Identify which cell holds the provided text, then report its (x, y) central coordinate. 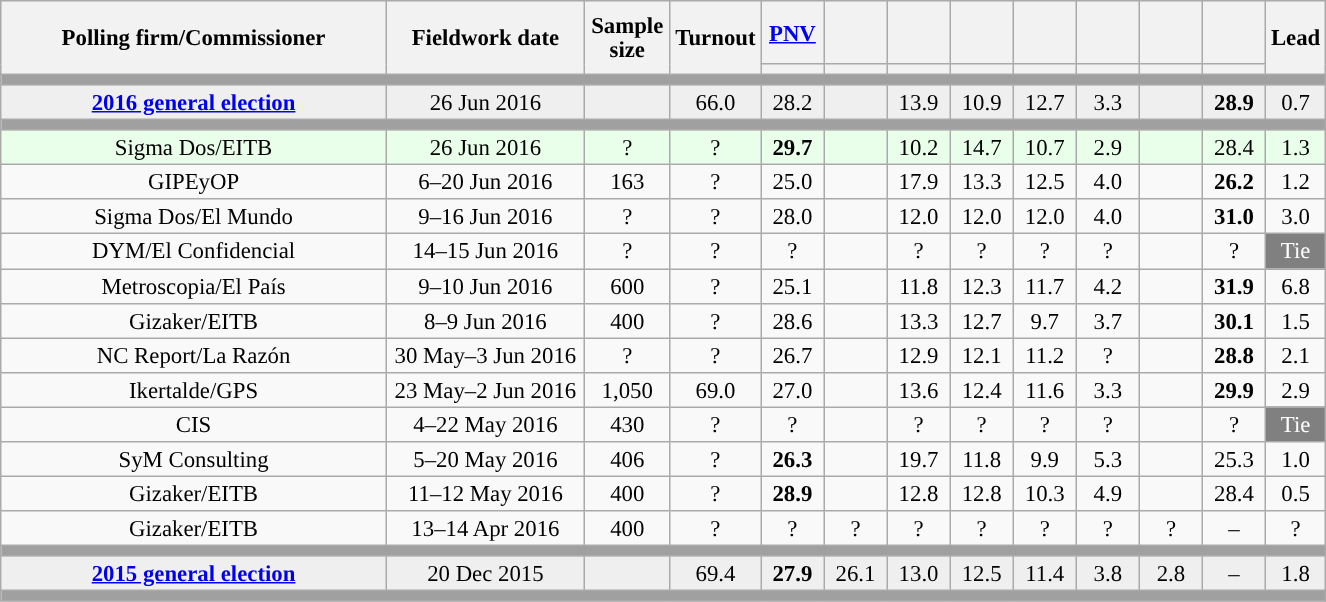
0.5 (1296, 494)
4.2 (1108, 286)
Sigma Dos/EITB (194, 148)
DYM/El Confidencial (194, 252)
11.7 (1044, 286)
27.9 (792, 574)
Turnout (716, 38)
1.3 (1296, 148)
11.6 (1044, 390)
10.7 (1044, 148)
28.8 (1234, 356)
26.7 (792, 356)
1.5 (1296, 320)
Ikertalde/GPS (194, 390)
14–15 Jun 2016 (485, 252)
11.2 (1044, 356)
600 (627, 286)
19.7 (918, 460)
23 May–2 Jun 2016 (485, 390)
13.9 (918, 102)
25.1 (792, 286)
13.0 (918, 574)
29.9 (1234, 390)
Sample size (627, 38)
430 (627, 424)
1,050 (627, 390)
31.9 (1234, 286)
69.4 (716, 574)
10.9 (982, 102)
11–12 May 2016 (485, 494)
Polling firm/Commissioner (194, 38)
3.7 (1108, 320)
30 May–3 Jun 2016 (485, 356)
26.1 (856, 574)
6–20 Jun 2016 (485, 182)
3.8 (1108, 574)
29.7 (792, 148)
28.0 (792, 218)
9–10 Jun 2016 (485, 286)
28.6 (792, 320)
10.3 (1044, 494)
Fieldwork date (485, 38)
9.7 (1044, 320)
69.0 (716, 390)
9.9 (1044, 460)
30.1 (1234, 320)
PNV (792, 32)
0.7 (1296, 102)
CIS (194, 424)
25.0 (792, 182)
26.3 (792, 460)
10.2 (918, 148)
14.7 (982, 148)
1.2 (1296, 182)
9–16 Jun 2016 (485, 218)
2016 general election (194, 102)
13.6 (918, 390)
1.8 (1296, 574)
Sigma Dos/El Mundo (194, 218)
2.8 (1170, 574)
4–22 May 2016 (485, 424)
1.0 (1296, 460)
Metroscopia/El País (194, 286)
12.3 (982, 286)
28.2 (792, 102)
5–20 May 2016 (485, 460)
2.1 (1296, 356)
25.3 (1234, 460)
13–14 Apr 2016 (485, 528)
406 (627, 460)
GIPEyOP (194, 182)
31.0 (1234, 218)
3.0 (1296, 218)
20 Dec 2015 (485, 574)
4.9 (1108, 494)
8–9 Jun 2016 (485, 320)
17.9 (918, 182)
12.1 (982, 356)
163 (627, 182)
SyM Consulting (194, 460)
NC Report/La Razón (194, 356)
11.4 (1044, 574)
12.4 (982, 390)
5.3 (1108, 460)
12.9 (918, 356)
66.0 (716, 102)
27.0 (792, 390)
6.8 (1296, 286)
26.2 (1234, 182)
Lead (1296, 38)
2015 general election (194, 574)
